Identify which cell holds the provided text, then report its (x, y) central coordinate. 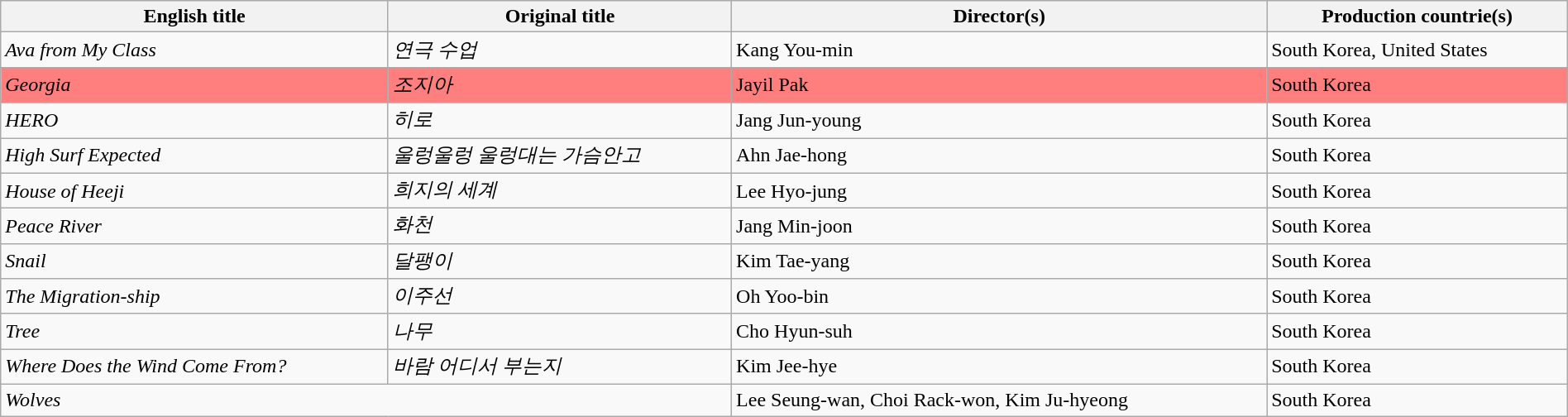
Tree (195, 331)
울렁울렁 울렁대는 가슴안고 (559, 156)
English title (195, 17)
Jang Min-joon (999, 227)
High Surf Expected (195, 156)
Oh Yoo-bin (999, 296)
HERO (195, 121)
House of Heeji (195, 190)
Ahn Jae-hong (999, 156)
Director(s) (999, 17)
Jang Jun-young (999, 121)
Where Does the Wind Come From? (195, 367)
화천 (559, 227)
Ava from My Class (195, 50)
Kim Tae-yang (999, 261)
Wolves (366, 400)
Kang You-min (999, 50)
Kim Jee-hye (999, 367)
The Migration-ship (195, 296)
달팽이 (559, 261)
이주선 (559, 296)
South Korea, United States (1417, 50)
Cho Hyun-suh (999, 331)
히로 (559, 121)
바람 어디서 부는지 (559, 367)
연극 수업 (559, 50)
희지의 세계 (559, 190)
Georgia (195, 84)
Peace River (195, 227)
Jayil Pak (999, 84)
Original title (559, 17)
Lee Hyo-jung (999, 190)
나무 (559, 331)
Lee Seung-wan, Choi Rack-won, Kim Ju-hyeong (999, 400)
Production countrie(s) (1417, 17)
Snail (195, 261)
조지아 (559, 84)
